Return [x, y] of the center of cell containing provided text 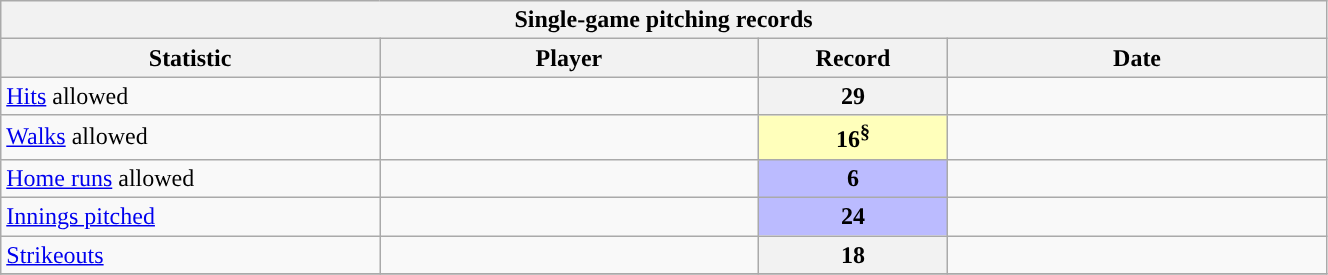
Strikeouts [190, 255]
Date [1138, 58]
18 [852, 255]
29 [852, 96]
Record [852, 58]
Home runs allowed [190, 178]
Walks allowed [190, 138]
24 [852, 217]
16§ [852, 138]
6 [852, 178]
Innings pitched [190, 217]
Single-game pitching records [664, 20]
Statistic [190, 58]
Hits allowed [190, 96]
Player [570, 58]
